Return the (x, y) coordinate for the center point of the cell that contains the specified text.  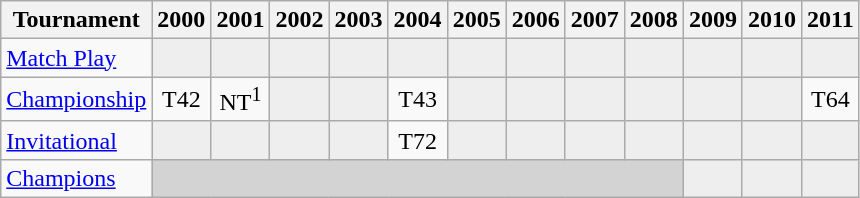
T43 (418, 100)
2000 (182, 20)
2011 (831, 20)
Tournament (76, 20)
T72 (418, 140)
2005 (476, 20)
2002 (300, 20)
2001 (240, 20)
2008 (654, 20)
2007 (594, 20)
2006 (536, 20)
2010 (772, 20)
T64 (831, 100)
Championship (76, 100)
2003 (358, 20)
NT1 (240, 100)
Invitational (76, 140)
Match Play (76, 58)
2004 (418, 20)
T42 (182, 100)
Champions (76, 178)
2009 (712, 20)
